Scan for the cell matching the given text and deliver its (X, Y) coordinate at center. 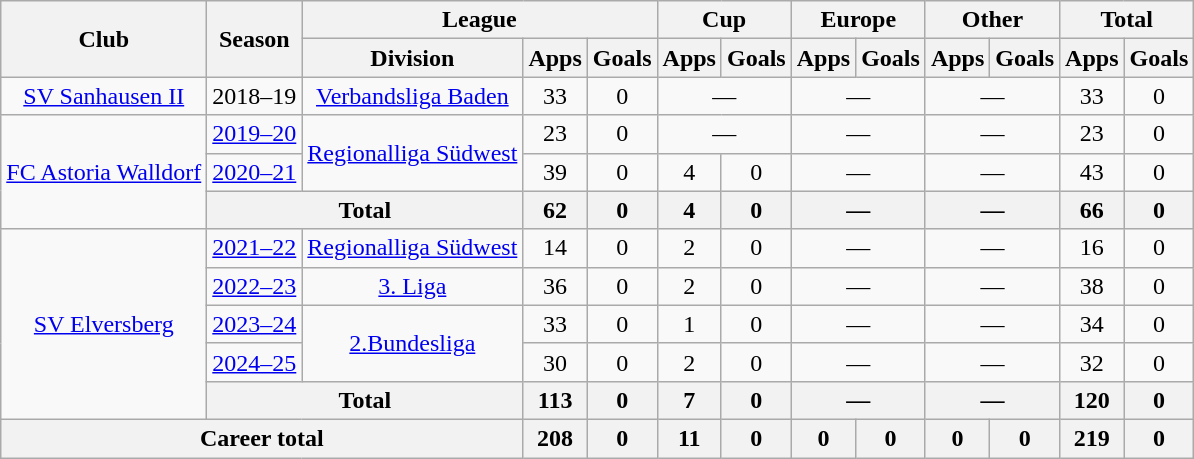
219 (1092, 438)
120 (1092, 400)
34 (1092, 324)
Club (104, 39)
Europe (858, 20)
32 (1092, 362)
7 (689, 400)
SV Sanhausen II (104, 96)
16 (1092, 248)
Other (992, 20)
36 (555, 286)
11 (689, 438)
66 (1092, 210)
3. Liga (412, 286)
208 (555, 438)
Season (254, 39)
League (480, 20)
Career total (262, 438)
2020–21 (254, 172)
Verbandsliga Baden (412, 96)
14 (555, 248)
Cup (724, 20)
2019–20 (254, 134)
113 (555, 400)
2021–22 (254, 248)
SV Elversberg (104, 324)
39 (555, 172)
2.Bundesliga (412, 343)
43 (1092, 172)
1 (689, 324)
62 (555, 210)
2024–25 (254, 362)
FC Astoria Walldorf (104, 172)
38 (1092, 286)
2022–23 (254, 286)
2023–24 (254, 324)
Division (412, 58)
30 (555, 362)
2018–19 (254, 96)
